For the text-containing cell, return its midpoint in [X, Y] coordinate format. 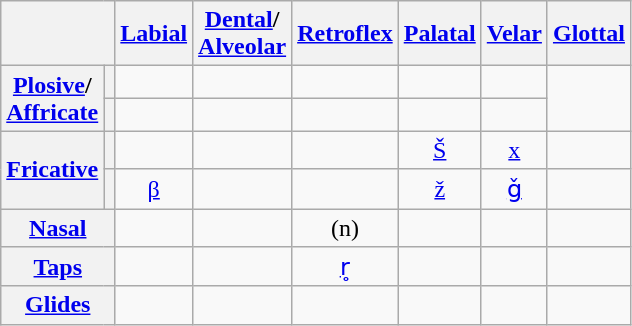
Glides [58, 305]
Fricative [52, 170]
Palatal [440, 34]
ž [440, 189]
Plosive/Affricate [52, 98]
β [154, 189]
Velar [514, 34]
Labial [154, 34]
ǧ [514, 189]
Taps [58, 267]
r̥ [346, 267]
Š [440, 150]
Glottal [588, 34]
Retroflex [346, 34]
(n) [346, 227]
x [514, 150]
Dental/Alveolar [242, 34]
Nasal [58, 227]
